Detect which cell encompasses the target text, then output its (x, y) center coordinate. 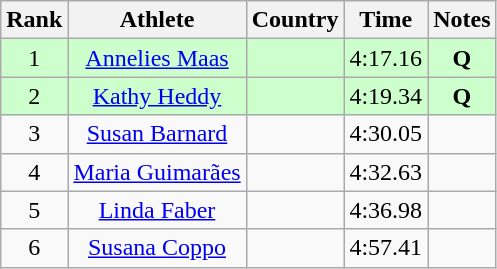
4:32.63 (386, 172)
Kathy Heddy (157, 96)
Susana Coppo (157, 248)
Susan Barnard (157, 134)
2 (34, 96)
4:30.05 (386, 134)
4:36.98 (386, 210)
5 (34, 210)
Athlete (157, 20)
Linda Faber (157, 210)
Maria Guimarães (157, 172)
4 (34, 172)
4:57.41 (386, 248)
Notes (462, 20)
6 (34, 248)
3 (34, 134)
Rank (34, 20)
1 (34, 58)
4:17.16 (386, 58)
Time (386, 20)
4:19.34 (386, 96)
Country (295, 20)
Annelies Maas (157, 58)
